Capture the cell that displays the provided text and extract its [x, y] central coordinate. 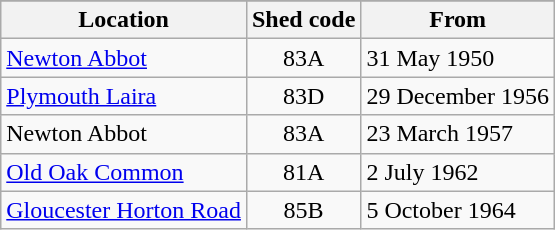
Old Oak Common [124, 172]
29 December 1956 [458, 96]
Location [124, 20]
Plymouth Laira [124, 96]
81A [303, 172]
Gloucester Horton Road [124, 210]
5 October 1964 [458, 210]
23 March 1957 [458, 134]
Shed code [303, 20]
83D [303, 96]
31 May 1950 [458, 58]
85B [303, 210]
From [458, 20]
2 July 1962 [458, 172]
